Pinpoint the cell where the given text exists, returning its [x, y] midpoint coordinate. 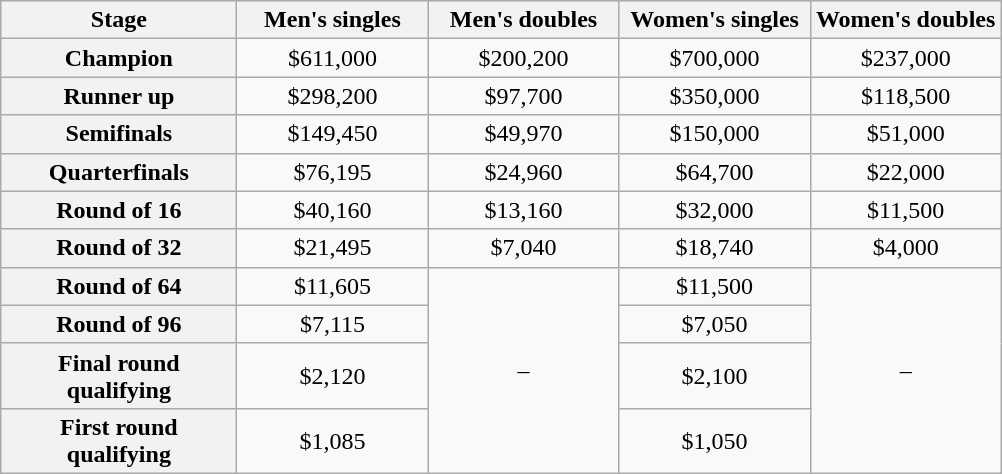
Semifinals [119, 134]
$2,100 [714, 376]
Round of 16 [119, 210]
$49,970 [524, 134]
Runner up [119, 96]
$97,700 [524, 96]
$7,050 [714, 324]
Round of 32 [119, 248]
$64,700 [714, 172]
$4,000 [906, 248]
$118,500 [906, 96]
$40,160 [332, 210]
$76,195 [332, 172]
Round of 96 [119, 324]
$21,495 [332, 248]
$11,605 [332, 286]
$13,160 [524, 210]
$200,200 [524, 58]
$2,120 [332, 376]
$350,000 [714, 96]
$237,000 [906, 58]
$150,000 [714, 134]
$7,040 [524, 248]
Quarterfinals [119, 172]
$611,000 [332, 58]
$700,000 [714, 58]
$32,000 [714, 210]
Final round qualifying [119, 376]
Men's singles [332, 20]
$7,115 [332, 324]
$149,450 [332, 134]
$1,050 [714, 440]
$18,740 [714, 248]
$22,000 [906, 172]
Men's doubles [524, 20]
$24,960 [524, 172]
Women's doubles [906, 20]
$298,200 [332, 96]
Champion [119, 58]
First round qualifying [119, 440]
$51,000 [906, 134]
Round of 64 [119, 286]
Stage [119, 20]
Women's singles [714, 20]
$1,085 [332, 440]
